Return (X, Y) of the center of cell containing provided text 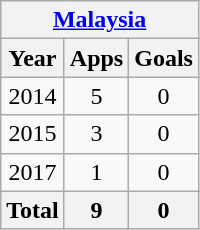
5 (96, 96)
Malaysia (100, 20)
2014 (33, 96)
3 (96, 134)
Goals (164, 58)
Total (33, 210)
2015 (33, 134)
Year (33, 58)
9 (96, 210)
Apps (96, 58)
1 (96, 172)
2017 (33, 172)
